Locate the cell with the specified text and output its [x, y] center coordinate. 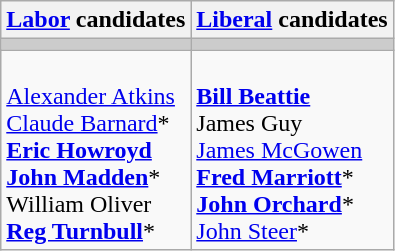
Bill Beattie James Guy James McGowen Fred Marriott* John Orchard* John Steer* [292, 150]
Alexander Atkins Claude Barnard* Eric Howroyd John Madden* William Oliver Reg Turnbull* [96, 150]
Labor candidates [96, 20]
Liberal candidates [292, 20]
